Find where the given text appears and provide that cell's center as [X, Y] coordinate. 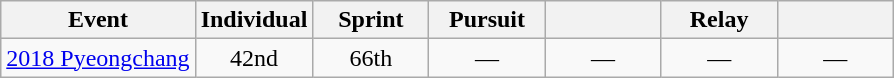
42nd [254, 58]
Relay [719, 20]
Event [98, 20]
Pursuit [487, 20]
2018 Pyeongchang [98, 58]
Sprint [371, 20]
66th [371, 58]
Individual [254, 20]
